Provide the (X, Y) coordinate of the cell's center where the given text is located.  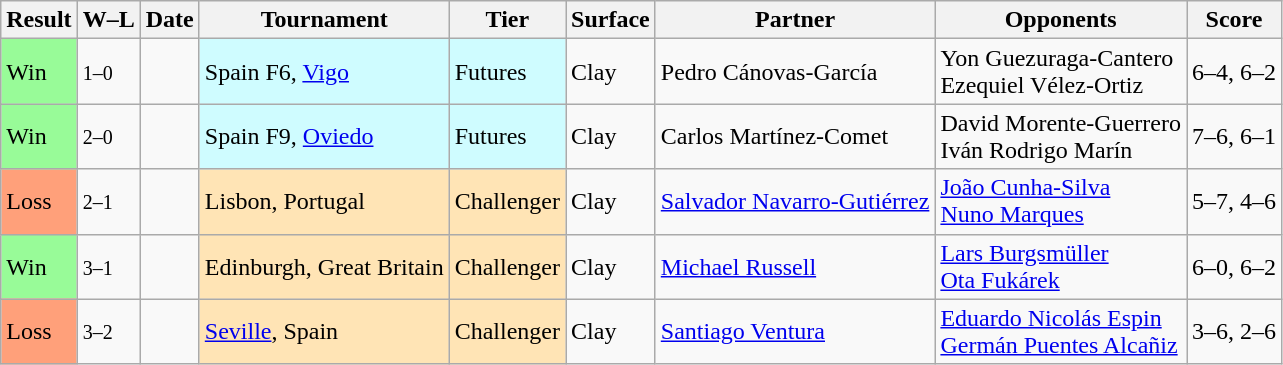
Date (170, 20)
3–2 (108, 332)
2–1 (108, 202)
David Morente-Guerrero Iván Rodrigo Marín (1061, 136)
Eduardo Nicolás Espin Germán Puentes Alcañiz (1061, 332)
Opponents (1061, 20)
Partner (795, 20)
Lars Burgsmüller Ota Fukárek (1061, 266)
Spain F9, Oviedo (324, 136)
Tier (507, 20)
3–6, 2–6 (1234, 332)
Carlos Martínez-Comet (795, 136)
Tournament (324, 20)
Spain F6, Vigo (324, 72)
1–0 (108, 72)
Yon Guezuraga-Cantero Ezequiel Vélez-Ortiz (1061, 72)
Score (1234, 20)
João Cunha-Silva Nuno Marques (1061, 202)
W–L (108, 20)
2–0 (108, 136)
Santiago Ventura (795, 332)
Pedro Cánovas-García (795, 72)
Michael Russell (795, 266)
Salvador Navarro-Gutiérrez (795, 202)
6–4, 6–2 (1234, 72)
5–7, 4–6 (1234, 202)
Edinburgh, Great Britain (324, 266)
6–0, 6–2 (1234, 266)
7–6, 6–1 (1234, 136)
3–1 (108, 266)
Surface (611, 20)
Lisbon, Portugal (324, 202)
Seville, Spain (324, 332)
Result (39, 20)
